Extract the (X, Y) coordinate from the center of the cell holding the provided text.  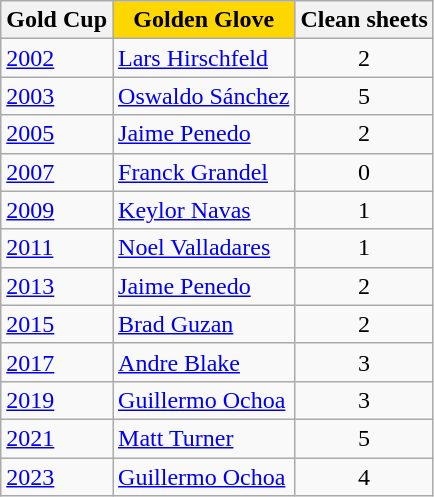
2003 (57, 96)
2002 (57, 58)
Franck Grandel (204, 172)
2015 (57, 324)
2005 (57, 134)
2013 (57, 286)
Golden Glove (204, 20)
2009 (57, 210)
Gold Cup (57, 20)
Oswaldo Sánchez (204, 96)
Clean sheets (364, 20)
2011 (57, 248)
Lars Hirschfeld (204, 58)
Brad Guzan (204, 324)
Keylor Navas (204, 210)
4 (364, 477)
Noel Valladares (204, 248)
2019 (57, 400)
0 (364, 172)
2023 (57, 477)
2021 (57, 438)
2007 (57, 172)
2017 (57, 362)
Matt Turner (204, 438)
Andre Blake (204, 362)
